Search for the cell housing the specified text and yield its (X, Y) center coordinate. 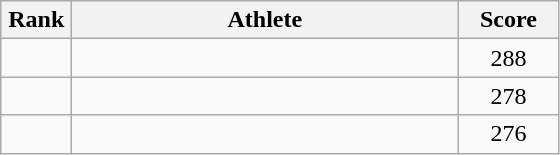
276 (508, 134)
278 (508, 96)
Rank (36, 20)
288 (508, 58)
Athlete (265, 20)
Score (508, 20)
